Detect which cell encompasses the target text, then output its [X, Y] center coordinate. 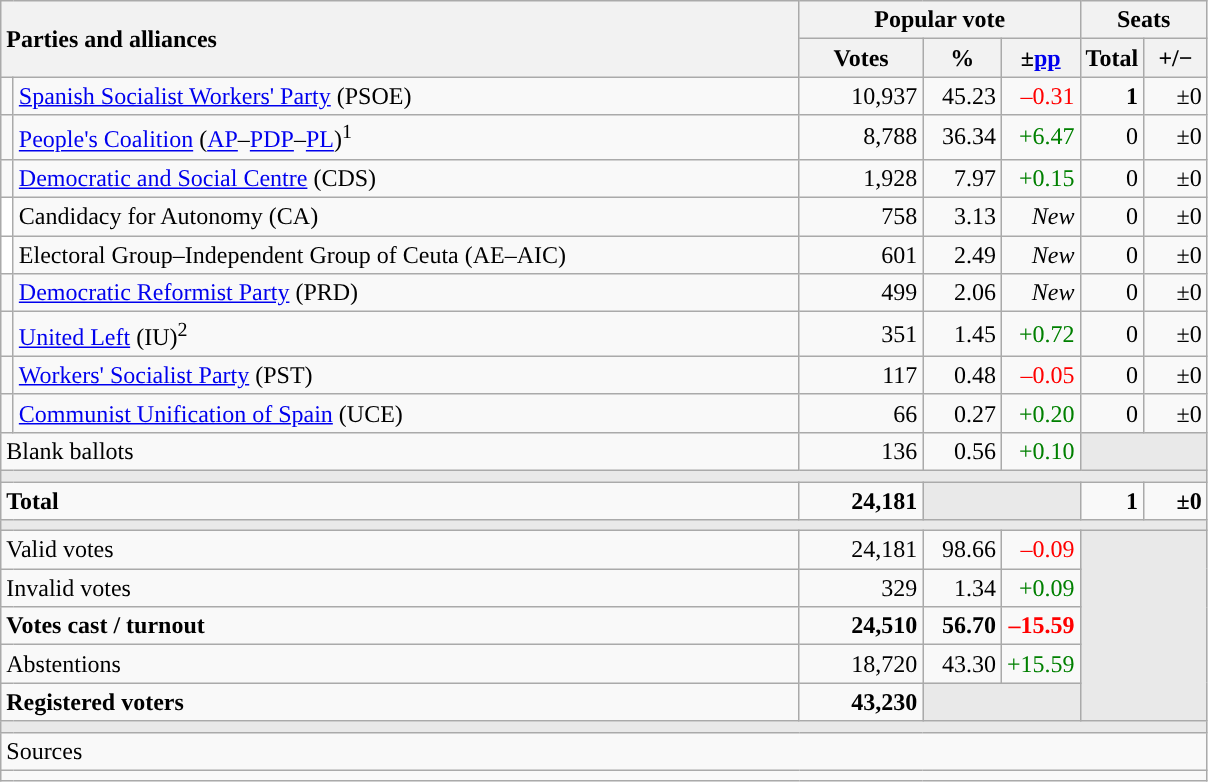
+0.09 [1040, 588]
3.13 [962, 217]
18,720 [861, 664]
Communist Unification of Spain (UCE) [406, 413]
10,937 [861, 96]
2.06 [962, 293]
+15.59 [1040, 664]
Popular vote [940, 20]
66 [861, 413]
98.66 [962, 550]
Spanish Socialist Workers' Party (PSOE) [406, 96]
0.27 [962, 413]
+/− [1176, 58]
–0.31 [1040, 96]
Democratic Reformist Party (PRD) [406, 293]
% [962, 58]
56.70 [962, 626]
–15.59 [1040, 626]
Candidacy for Autonomy (CA) [406, 217]
Democratic and Social Centre (CDS) [406, 178]
43,230 [861, 702]
Invalid votes [400, 588]
Blank ballots [400, 451]
136 [861, 451]
499 [861, 293]
Registered voters [400, 702]
8,788 [861, 138]
+0.20 [1040, 413]
United Left (IU)2 [406, 334]
36.34 [962, 138]
+6.47 [1040, 138]
Votes cast / turnout [400, 626]
+0.15 [1040, 178]
Seats [1144, 20]
Valid votes [400, 550]
1.34 [962, 588]
7.97 [962, 178]
People's Coalition (AP–PDP–PL)1 [406, 138]
Workers' Socialist Party (PST) [406, 375]
2.49 [962, 255]
0.56 [962, 451]
45.23 [962, 96]
601 [861, 255]
0.48 [962, 375]
Abstentions [400, 664]
758 [861, 217]
Sources [604, 751]
43.30 [962, 664]
–0.09 [1040, 550]
351 [861, 334]
Parties and alliances [400, 39]
+0.72 [1040, 334]
–0.05 [1040, 375]
Electoral Group–Independent Group of Ceuta (AE–AIC) [406, 255]
±pp [1040, 58]
329 [861, 588]
Votes [861, 58]
1.45 [962, 334]
+0.10 [1040, 451]
1,928 [861, 178]
117 [861, 375]
24,510 [861, 626]
